Capture the cell that displays the provided text and extract its [X, Y] central coordinate. 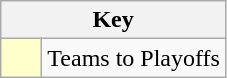
Teams to Playoffs [134, 58]
Key [114, 20]
